Provide the [x, y] coordinate of the cell's center where the given text is located.  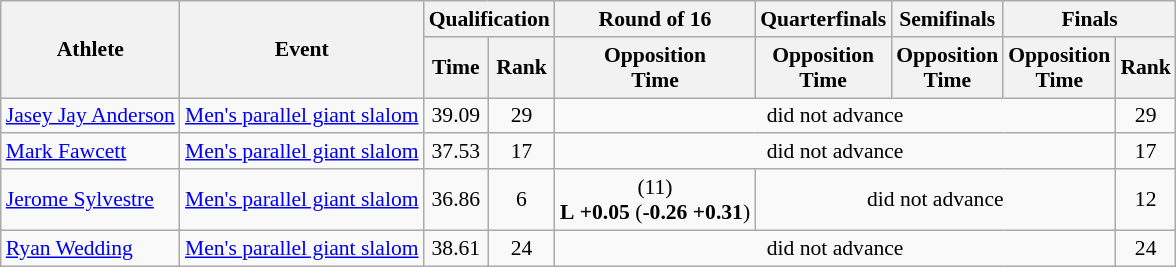
Jerome Sylvestre [90, 200]
Finals [1090, 19]
6 [522, 200]
Qualification [490, 19]
Jasey Jay Anderson [90, 116]
37.53 [456, 152]
Athlete [90, 50]
Mark Fawcett [90, 152]
Ryan Wedding [90, 248]
38.61 [456, 248]
Event [302, 50]
Round of 16 [655, 19]
12 [1146, 200]
39.09 [456, 116]
(11)L +0.05 (-0.26 +0.31) [655, 200]
Time [456, 68]
Quarterfinals [823, 19]
Semifinals [947, 19]
36.86 [456, 200]
